Return the [X, Y] coordinate for the center point of the cell that contains the specified text.  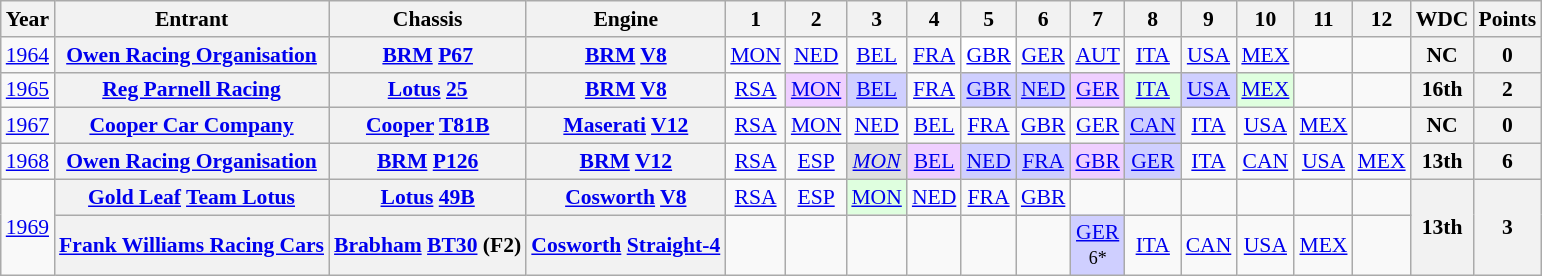
Cosworth V8 [626, 197]
Points [1508, 19]
5 [988, 19]
8 [1153, 19]
11 [1323, 19]
Year [28, 19]
Engine [626, 19]
1 [756, 19]
BRM V12 [626, 162]
Maserati V12 [626, 126]
Gold Leaf Team Lotus [192, 197]
1967 [28, 126]
9 [1209, 19]
Brabham BT30 (F2) [428, 246]
10 [1265, 19]
12 [1382, 19]
16th [1442, 90]
Cooper T81B [428, 126]
Lotus 49B [428, 197]
Entrant [192, 19]
GER6* [1098, 246]
1968 [28, 162]
1969 [28, 228]
WDC [1442, 19]
Cooper Car Company [192, 126]
7 [1098, 19]
Cosworth Straight-4 [626, 246]
Reg Parnell Racing [192, 90]
BRM P126 [428, 162]
1965 [28, 90]
AUT [1098, 55]
4 [934, 19]
Frank Williams Racing Cars [192, 246]
1964 [28, 55]
Chassis [428, 19]
Lotus 25 [428, 90]
BRM P67 [428, 55]
